Identify which cell holds the provided text, then report its (X, Y) central coordinate. 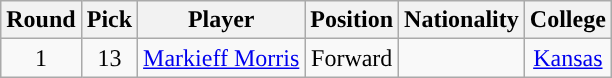
13 (109, 58)
Position (352, 20)
Kansas (568, 58)
1 (41, 58)
Markieff Morris (222, 58)
Round (41, 20)
Forward (352, 58)
Pick (109, 20)
Player (222, 20)
College (568, 20)
Nationality (462, 20)
